Search for the cell housing the specified text and yield its (X, Y) center coordinate. 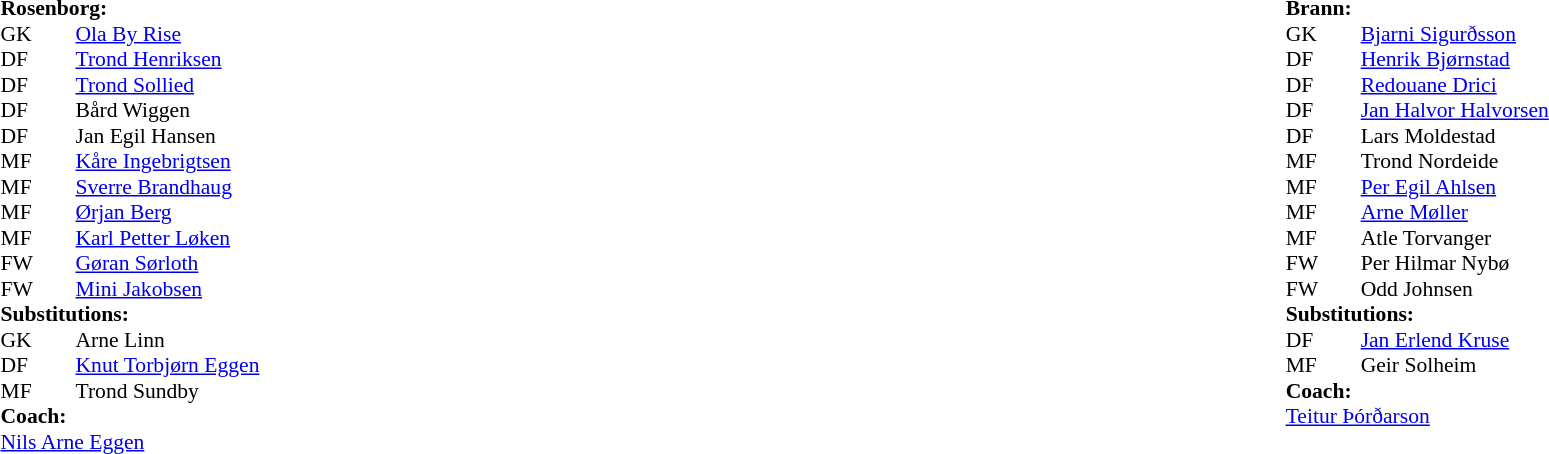
Teitur Þórðarson (1418, 417)
Odd Johnsen (1455, 289)
Sverre Brandhaug (168, 187)
Redouane Drici (1455, 85)
Per Hilmar Nybø (1455, 263)
Ola By Rise (168, 34)
Per Egil Ahlsen (1455, 187)
Ørjan Berg (168, 213)
Mini Jakobsen (168, 289)
Trond Nordeide (1455, 161)
Karl Petter Løken (168, 238)
Jan Halvor Halvorsen (1455, 111)
Jan Erlend Kruse (1455, 340)
Trond Sollied (168, 85)
Gøran Sørloth (168, 263)
Trond Henriksen (168, 59)
Bjarni Sigurðsson (1455, 34)
Kåre Ingebrigtsen (168, 161)
Bård Wiggen (168, 111)
Henrik Bjørnstad (1455, 59)
Arne Linn (168, 340)
Arne Møller (1455, 213)
Jan Egil Hansen (168, 136)
Geir Solheim (1455, 365)
Knut Torbjørn Eggen (168, 365)
Trond Sundby (168, 391)
Atle Torvanger (1455, 238)
Lars Moldestad (1455, 136)
